Return the [x, y] coordinate for the center point of the cell that contains the specified text.  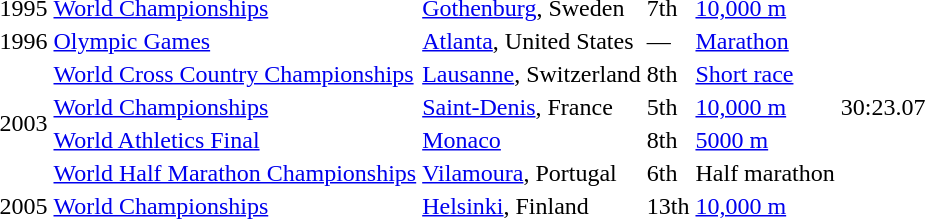
Short race [765, 74]
10,000 m [765, 107]
World Athletics Final [235, 140]
Monaco [532, 140]
World Cross Country Championships [235, 74]
World Half Marathon Championships [235, 173]
5000 m [765, 140]
Half marathon [765, 173]
Olympic Games [235, 41]
Atlanta, United States [532, 41]
Lausanne, Switzerland [532, 74]
— [668, 41]
Saint-Denis, France [532, 107]
5th [668, 107]
6th [668, 173]
World Championships [235, 107]
Marathon [765, 41]
Vilamoura, Portugal [532, 173]
